From the cell containing the given text, extract its center point as (x, y) coordinate. 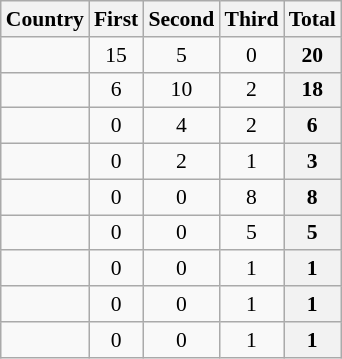
10 (181, 90)
20 (312, 55)
Country (45, 19)
Third (251, 19)
15 (116, 55)
4 (181, 126)
3 (312, 162)
Second (181, 19)
18 (312, 90)
First (116, 19)
Total (312, 19)
